Scan for the cell matching the given text and deliver its (X, Y) coordinate at center. 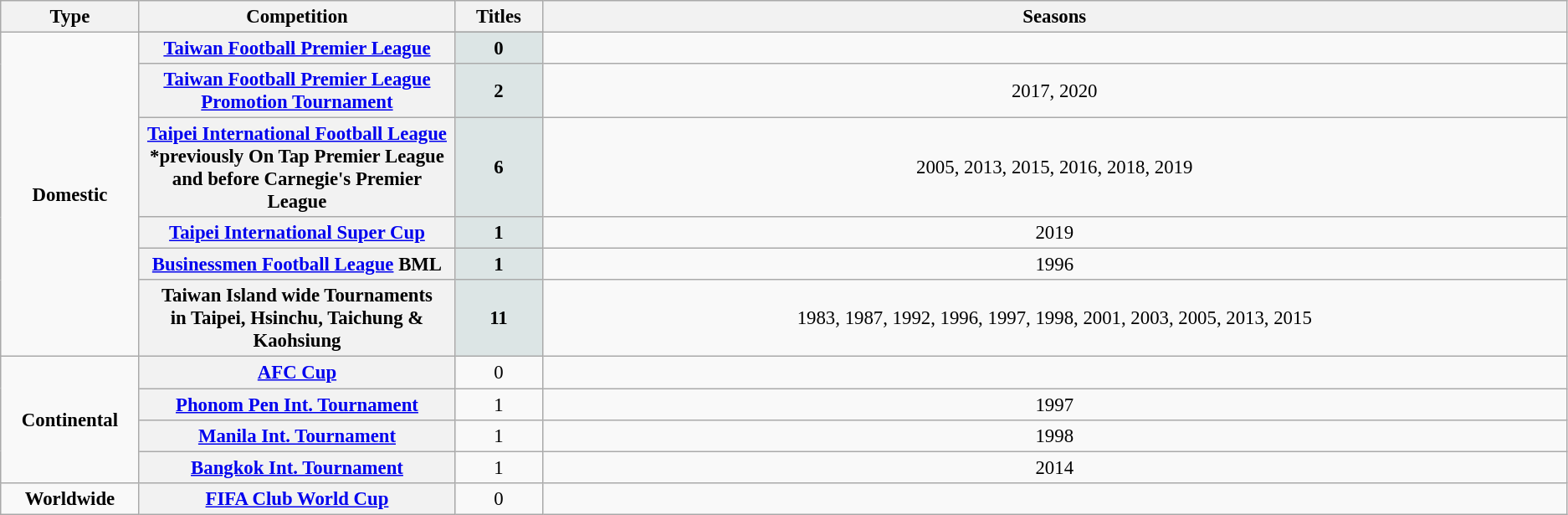
Manila Int. Tournament (297, 435)
Businessmen Football League BML (297, 265)
2017, 2020 (1054, 90)
1998 (1054, 435)
6 (499, 167)
FIFA Club World Cup (297, 498)
Taipei International Super Cup (297, 233)
1983, 1987, 1992, 1996, 1997, 1998, 2001, 2003, 2005, 2013, 2015 (1054, 318)
Seasons (1054, 17)
AFC Cup (297, 373)
Taipei International Football League *previously On Tap Premier League and before Carnegie's Premier League (297, 167)
2019 (1054, 233)
Competition (297, 17)
Taiwan Football Premier League (297, 49)
Taiwan Football Premier League Promotion Tournament (297, 90)
Continental (70, 420)
Titles (499, 17)
Domestic (70, 195)
2014 (1054, 467)
Type (70, 17)
2005, 2013, 2015, 2016, 2018, 2019 (1054, 167)
2 (499, 90)
11 (499, 318)
Bangkok Int. Tournament (297, 467)
Phonom Pen Int. Tournament (297, 404)
Worldwide (70, 498)
Taiwan Island wide Tournaments in Taipei, Hsinchu, Taichung & Kaohsiung (297, 318)
1996 (1054, 265)
1997 (1054, 404)
